Locate the cell with the specified text and output its [X, Y] center coordinate. 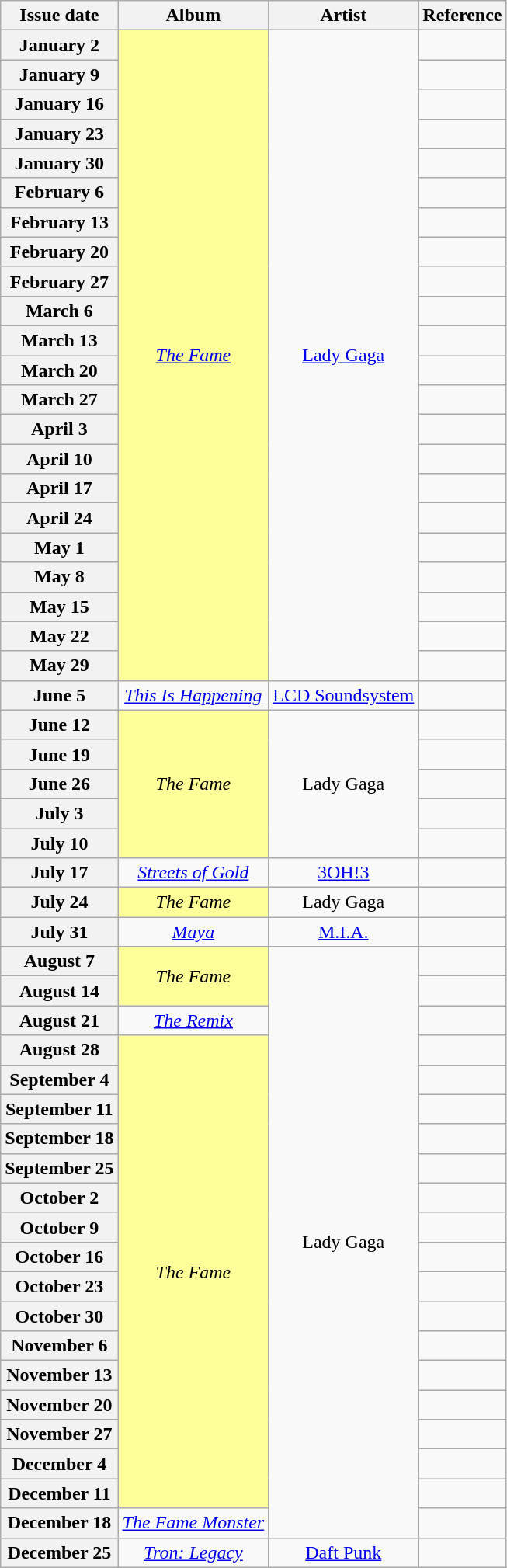
August 14 [59, 991]
December 25 [59, 1552]
September 11 [59, 1109]
July 24 [59, 902]
November 13 [59, 1375]
October 30 [59, 1316]
January 23 [59, 134]
July 17 [59, 873]
February 6 [59, 193]
March 13 [59, 340]
November 20 [59, 1405]
December 18 [59, 1523]
Tron: Legacy [193, 1552]
May 22 [59, 636]
January 16 [59, 104]
May 29 [59, 666]
October 23 [59, 1286]
Issue date [59, 16]
August 21 [59, 1020]
August 7 [59, 961]
Maya [193, 932]
April 3 [59, 429]
July 3 [59, 813]
M.I.A. [343, 932]
Reference [463, 16]
Daft Punk [343, 1552]
September 4 [59, 1080]
December 11 [59, 1493]
June 12 [59, 725]
July 10 [59, 843]
This Is Happening [193, 695]
June 26 [59, 784]
May 8 [59, 577]
October 2 [59, 1198]
LCD Soundsystem [343, 695]
December 4 [59, 1464]
April 24 [59, 518]
November 6 [59, 1346]
Streets of Gold [193, 873]
May 15 [59, 607]
April 17 [59, 488]
November 27 [59, 1434]
The Remix [193, 1020]
January 30 [59, 163]
March 27 [59, 400]
August 28 [59, 1050]
February 20 [59, 252]
February 13 [59, 222]
September 18 [59, 1139]
October 9 [59, 1227]
June 5 [59, 695]
January 9 [59, 75]
July 31 [59, 932]
March 20 [59, 370]
Album [193, 16]
The Fame Monster [193, 1523]
Artist [343, 16]
September 25 [59, 1168]
3OH!3 [343, 873]
January 2 [59, 45]
October 16 [59, 1257]
May 1 [59, 548]
June 19 [59, 754]
February 27 [59, 281]
April 10 [59, 459]
March 6 [59, 311]
